Determine the (x, y) coordinate at the center of the cell enclosing the given text.  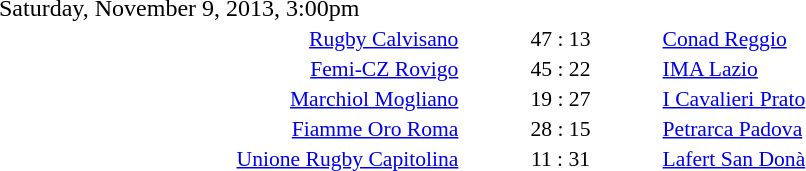
28 : 15 (560, 128)
45 : 22 (560, 68)
47 : 13 (560, 38)
19 : 27 (560, 98)
